Scan for the cell matching the given text and deliver its [x, y] coordinate at center. 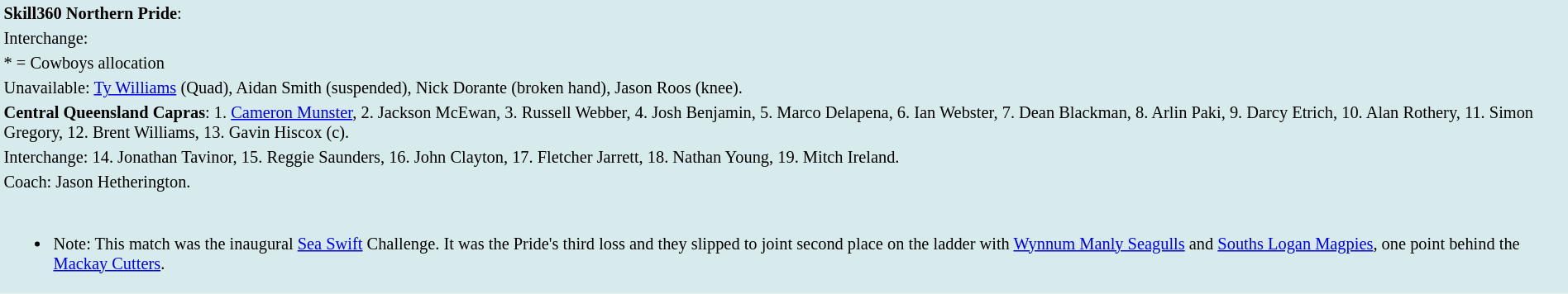
Interchange: 14. Jonathan Tavinor, 15. Reggie Saunders, 16. John Clayton, 17. Fletcher Jarrett, 18. Nathan Young, 19. Mitch Ireland. [784, 157]
Interchange: [784, 38]
Unavailable: Ty Williams (Quad), Aidan Smith (suspended), Nick Dorante (broken hand), Jason Roos (knee). [784, 88]
Skill360 Northern Pride: [784, 13]
Coach: Jason Hetherington. [784, 182]
* = Cowboys allocation [784, 63]
